Identify which cell holds the provided text, then report its [X, Y] central coordinate. 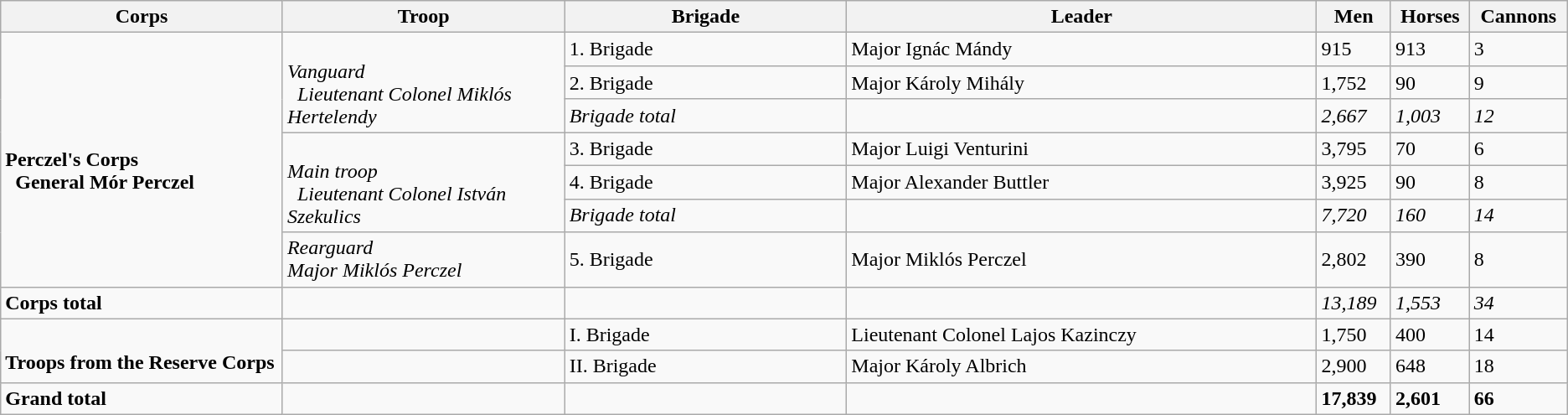
Lieutenant Colonel Lajos Kazinczy [1082, 335]
Corps total [142, 303]
Major Alexander Buttler [1082, 183]
Vanguard Lieutenant Colonel Miklós Hertelendy [424, 82]
Brigade [705, 17]
7,720 [1354, 215]
3 [1518, 49]
34 [1518, 303]
70 [1430, 149]
9 [1518, 82]
Leader [1082, 17]
Cannons [1518, 17]
913 [1430, 49]
1. Brigade [705, 49]
915 [1354, 49]
400 [1430, 335]
3. Brigade [705, 149]
2,802 [1354, 260]
Grand total [142, 398]
2,601 [1430, 398]
5. Brigade [705, 260]
Men [1354, 17]
390 [1430, 260]
I. Brigade [705, 335]
12 [1518, 116]
Troops from the Reserve Corps [142, 350]
Major Miklós Perczel [1082, 260]
Horses [1430, 17]
4. Brigade [705, 183]
66 [1518, 398]
2,667 [1354, 116]
13,189 [1354, 303]
3,795 [1354, 149]
Major Luigi Venturini [1082, 149]
18 [1518, 366]
Corps [142, 17]
17,839 [1354, 398]
1,750 [1354, 335]
RearguardMajor Miklós Perczel [424, 260]
648 [1430, 366]
Perczel's Corps General Mór Perczel [142, 159]
II. Brigade [705, 366]
3,925 [1354, 183]
Major Károly Albrich [1082, 366]
1,003 [1430, 116]
Major Ignác Mándy [1082, 49]
1,752 [1354, 82]
Major Károly Mihály [1082, 82]
1,553 [1430, 303]
6 [1518, 149]
Main troop Lieutenant Colonel István Szekulics [424, 183]
Troop [424, 17]
2,900 [1354, 366]
160 [1430, 215]
2. Brigade [705, 82]
